Determine the (x, y) coordinate at the center of the cell enclosing the given text.  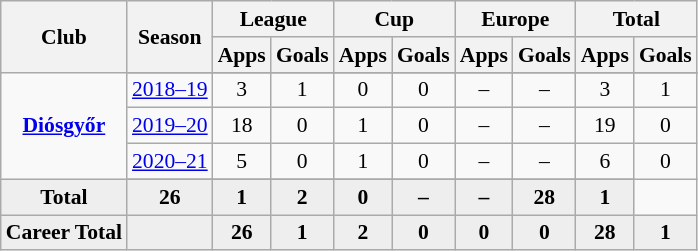
Club (64, 36)
Diósgyőr (64, 126)
2019–20 (170, 126)
Cup (394, 19)
Season (170, 36)
19 (605, 126)
2020–21 (170, 162)
5 (242, 162)
Europe (516, 19)
6 (605, 162)
18 (242, 126)
Career Total (64, 233)
2018–19 (170, 90)
League (274, 19)
